Capture the cell that displays the provided text and extract its (X, Y) central coordinate. 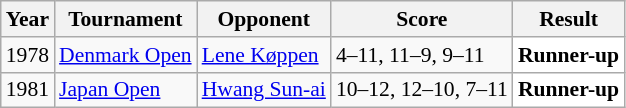
Denmark Open (126, 55)
Tournament (126, 19)
10–12, 12–10, 7–11 (422, 90)
Lene Køppen (264, 55)
4–11, 11–9, 9–11 (422, 55)
Hwang Sun-ai (264, 90)
Japan Open (126, 90)
Score (422, 19)
Year (28, 19)
1981 (28, 90)
Opponent (264, 19)
Result (568, 19)
1978 (28, 55)
